Pinpoint the cell where the given text exists, returning its (X, Y) midpoint coordinate. 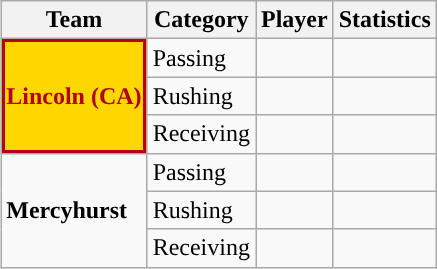
Team (74, 20)
Mercyhurst (74, 210)
Player (295, 20)
Category (201, 20)
Lincoln (CA) (74, 96)
Statistics (384, 20)
